Return the [x, y] coordinate for the center point of the cell that contains the specified text.  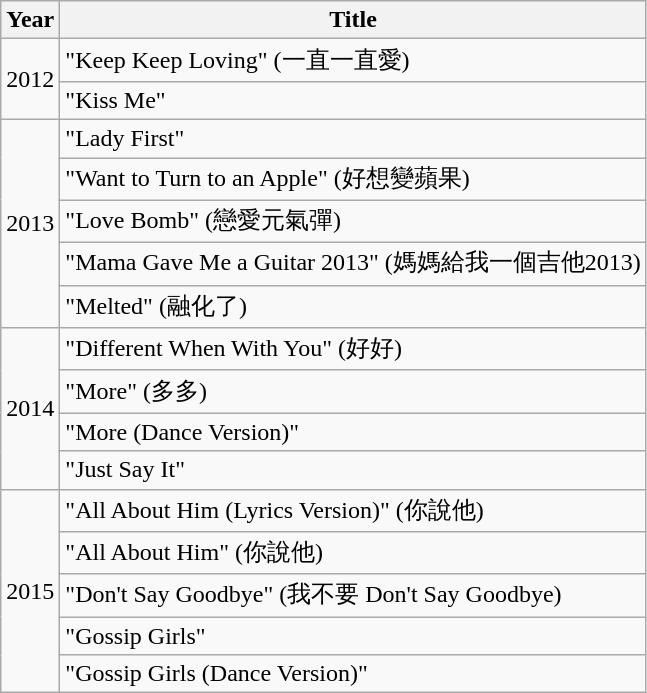
"Just Say It" [354, 470]
2013 [30, 223]
"All About Him (Lyrics Version)" (你說他) [354, 510]
"All About Him" (你說他) [354, 554]
2015 [30, 591]
"More" (多多) [354, 392]
"Gossip Girls (Dance Version)" [354, 674]
"Lady First" [354, 138]
"Different When With You" (好好) [354, 350]
"Keep Keep Loving" (一直一直愛) [354, 60]
"Don't Say Goodbye" (我不要 Don't Say Goodbye) [354, 596]
"Want to Turn to an Apple" (好想變蘋果) [354, 180]
Year [30, 20]
"Gossip Girls" [354, 636]
Title [354, 20]
"More (Dance Version)" [354, 432]
"Love Bomb" (戀愛元氣彈) [354, 222]
"Mama Gave Me a Guitar 2013" (媽媽給我一個吉他2013) [354, 264]
2014 [30, 408]
"Melted" (融化了) [354, 306]
"Kiss Me" [354, 100]
2012 [30, 80]
